Scan for the cell matching the given text and deliver its [X, Y] coordinate at center. 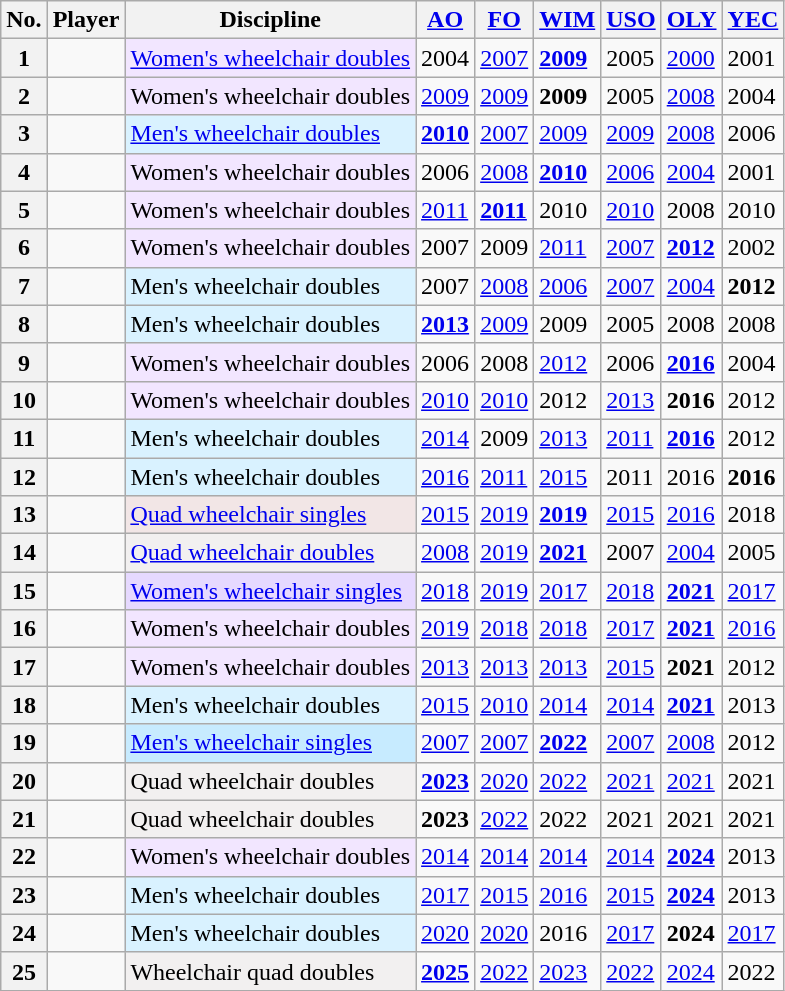
14 [24, 553]
23 [24, 895]
2 [24, 96]
YEC [753, 20]
AO [446, 20]
24 [24, 933]
7 [24, 286]
17 [24, 667]
11 [24, 438]
22 [24, 857]
Wheelchair quad doubles [270, 971]
25 [24, 971]
2002 [753, 248]
2000 [692, 58]
Discipline [270, 20]
19 [24, 743]
Men's wheelchair singles [270, 743]
18 [24, 705]
12 [24, 477]
2025 [446, 971]
No. [24, 20]
USO [631, 20]
6 [24, 248]
10 [24, 400]
20 [24, 781]
16 [24, 629]
WIM [568, 20]
4 [24, 172]
21 [24, 819]
1 [24, 58]
8 [24, 324]
9 [24, 362]
OLY [692, 20]
3 [24, 134]
Player [86, 20]
FO [504, 20]
Women's wheelchair singles [270, 591]
5 [24, 210]
15 [24, 591]
Quad wheelchair singles [270, 515]
13 [24, 515]
